Find where the given text appears and provide that cell's center as (X, Y) coordinate. 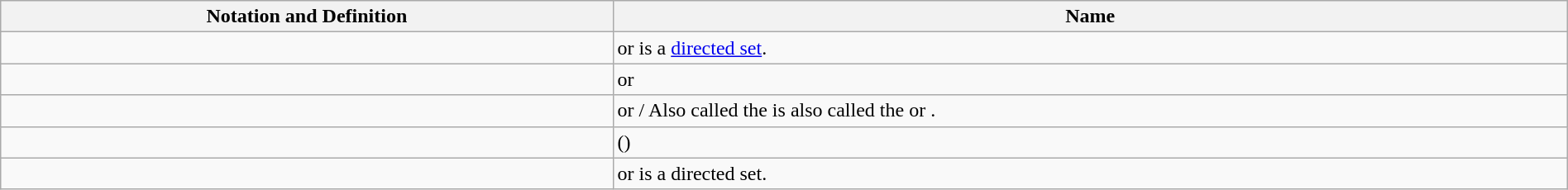
or (1090, 79)
() (1090, 142)
Name (1090, 17)
Notation and Definition (307, 17)
or / Also called the is also called the or . (1090, 111)
